Output the (x, y) coordinate of the center of the cell containing the given text.  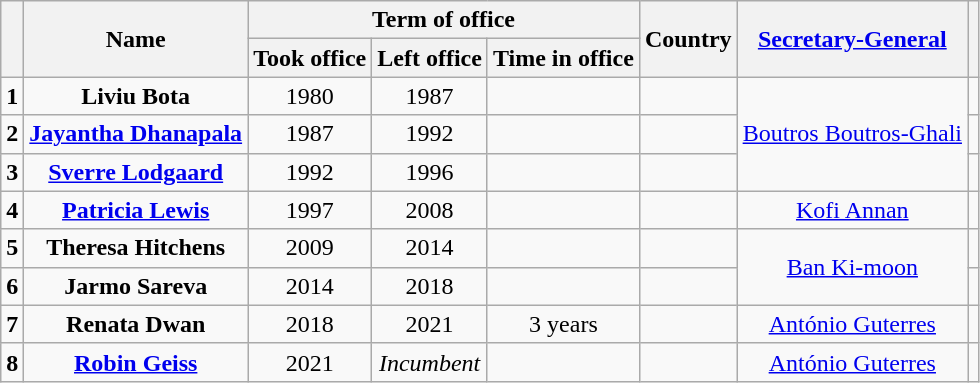
6 (12, 286)
Theresa Hitchens (136, 248)
1997 (310, 210)
Took office (310, 58)
3 years (563, 324)
Sverre Lodgaard (136, 172)
Liviu Bota (136, 96)
1996 (430, 172)
3 (12, 172)
Boutros Boutros-Ghali (852, 134)
Renata Dwan (136, 324)
Patricia Lewis (136, 210)
Left office (430, 58)
7 (12, 324)
Country (688, 39)
1 (12, 96)
2 (12, 134)
5 (12, 248)
Name (136, 39)
2009 (310, 248)
1980 (310, 96)
Term of office (444, 20)
Robin Geiss (136, 362)
Secretary-General (852, 39)
Ban Ki-moon (852, 267)
Incumbent (430, 362)
Jayantha Dhanapala (136, 134)
4 (12, 210)
2008 (430, 210)
Jarmo Sareva (136, 286)
8 (12, 362)
Kofi Annan (852, 210)
Time in office (563, 58)
